Output the (x, y) coordinate of the center of the cell containing the given text.  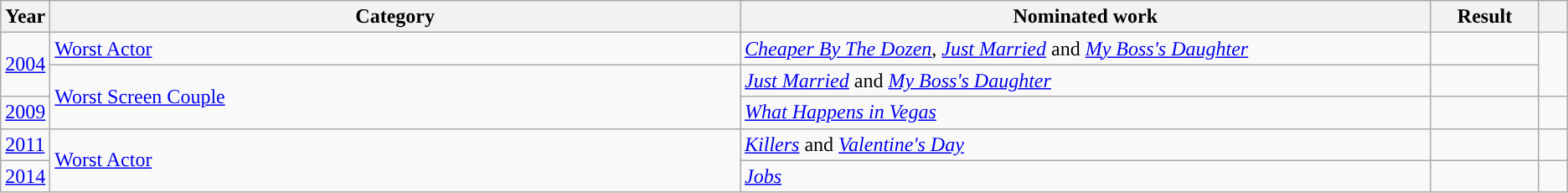
2009 (25, 112)
Just Married and My Boss's Daughter (1086, 81)
Jobs (1086, 176)
Worst Screen Couple (395, 96)
Cheaper By The Dozen, Just Married and My Boss's Daughter (1086, 49)
Result (1484, 17)
Nominated work (1086, 17)
Category (395, 17)
Year (25, 17)
2011 (25, 144)
What Happens in Vegas (1086, 112)
Killers and Valentine's Day (1086, 144)
2004 (25, 65)
2014 (25, 176)
